Output the (X, Y) coordinate of the center of the cell containing the given text.  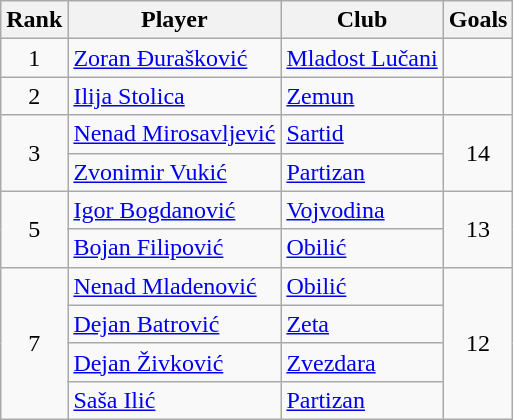
Goals (478, 20)
Vojvodina (362, 210)
Sartid (362, 134)
Nenad Mladenović (174, 286)
1 (34, 58)
Bojan Filipović (174, 248)
Ilija Stolica (174, 96)
7 (34, 343)
13 (478, 229)
5 (34, 229)
Rank (34, 20)
3 (34, 153)
14 (478, 153)
Mladost Lučani (362, 58)
Igor Bogdanović (174, 210)
Zvonimir Vukić (174, 172)
Club (362, 20)
Player (174, 20)
12 (478, 343)
Zoran Đurašković (174, 58)
Dejan Živković (174, 362)
Zvezdara (362, 362)
Zemun (362, 96)
2 (34, 96)
Zeta (362, 324)
Dejan Batrović (174, 324)
Nenad Mirosavljević (174, 134)
Saša Ilić (174, 400)
